Return (x, y) of the center of cell containing provided text 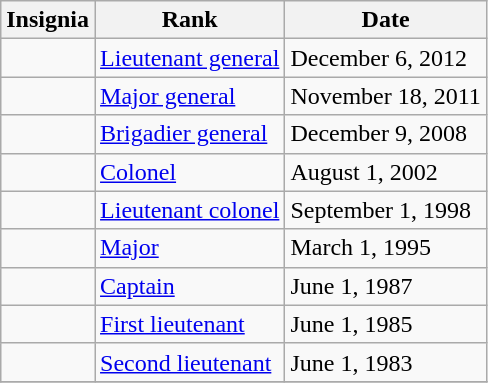
Date (386, 20)
June 1, 1985 (386, 324)
November 18, 2011 (386, 96)
Second lieutenant (190, 362)
March 1, 1995 (386, 248)
Brigadier general (190, 134)
August 1, 2002 (386, 172)
Major (190, 248)
June 1, 1987 (386, 286)
Rank (190, 20)
First lieutenant (190, 324)
Captain (190, 286)
December 6, 2012 (386, 58)
December 9, 2008 (386, 134)
Major general (190, 96)
Insignia (48, 20)
June 1, 1983 (386, 362)
Lieutenant colonel (190, 210)
Colonel (190, 172)
Lieutenant general (190, 58)
September 1, 1998 (386, 210)
